Pinpoint the cell where the given text exists, returning its (X, Y) midpoint coordinate. 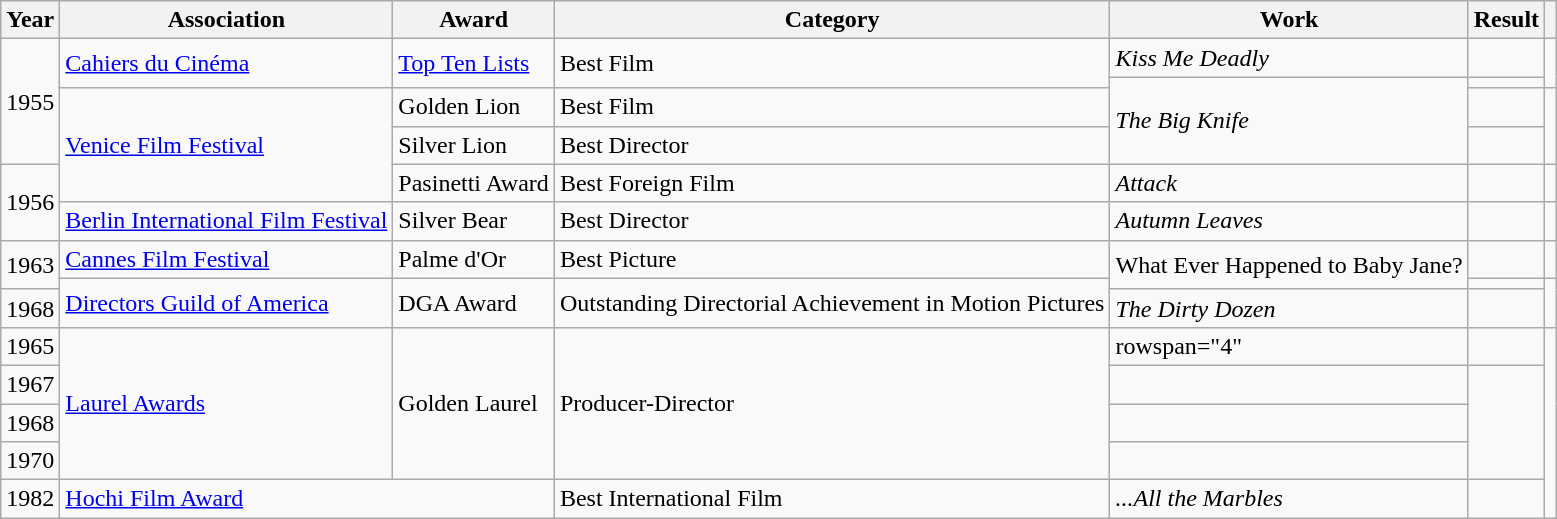
1956 (30, 202)
Venice Film Festival (226, 145)
Best International Film (832, 499)
Laurel Awards (226, 403)
1970 (30, 461)
Association (226, 20)
1963 (30, 264)
Year (30, 20)
DGA Award (474, 302)
Autumn Leaves (1289, 221)
Kiss Me Deadly (1289, 58)
...All the Marbles (1289, 499)
Berlin International Film Festival (226, 221)
Top Ten Lists (474, 64)
Cannes Film Festival (226, 259)
1965 (30, 346)
1982 (30, 499)
The Dirty Dozen (1289, 308)
Golden Laurel (474, 403)
Work (1289, 20)
The Big Knife (1289, 120)
Best Picture (832, 259)
Hochi Film Award (308, 499)
Category (832, 20)
Silver Bear (474, 221)
Pasinetti Award (474, 183)
1967 (30, 384)
Cahiers du Cinéma (226, 64)
Palme d'Or (474, 259)
Result (1506, 20)
What Ever Happened to Baby Jane? (1289, 264)
Award (474, 20)
rowspan="4" (1289, 346)
Silver Lion (474, 145)
Attack (1289, 183)
Golden Lion (474, 107)
Outstanding Directorial Achievement in Motion Pictures (832, 302)
Directors Guild of America (226, 302)
1955 (30, 102)
Producer-Director (832, 403)
Best Foreign Film (832, 183)
